Capture the cell that displays the provided text and extract its [X, Y] central coordinate. 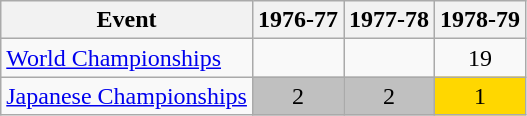
Event [127, 20]
World Championships [127, 58]
1976-77 [298, 20]
19 [480, 58]
1978-79 [480, 20]
1 [480, 96]
1977-78 [390, 20]
Japanese Championships [127, 96]
